Locate the cell with the specified text and output its [X, Y] center coordinate. 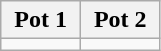
Pot 1 [41, 20]
Pot 2 [120, 20]
